Determine the [x, y] coordinate at the center of the cell enclosing the given text.  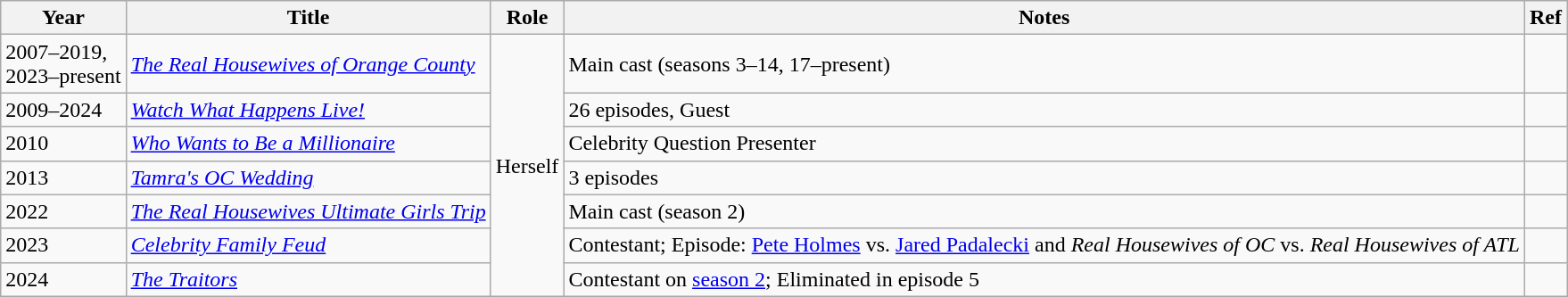
Who Wants to Be a Millionaire [309, 144]
Main cast (seasons 3–14, 17–present) [1044, 64]
Role [527, 18]
Title [309, 18]
The Real Housewives Ultimate Girls Trip [309, 211]
2009–2024 [63, 110]
2023 [63, 245]
Celebrity Family Feud [309, 245]
Tamra's OC Wedding [309, 177]
Contestant; Episode: Pete Holmes vs. Jared Padalecki and Real Housewives of OC vs. Real Housewives of ATL [1044, 245]
2010 [63, 144]
Ref [1547, 18]
3 episodes [1044, 177]
2013 [63, 177]
Contestant on season 2; Eliminated in episode 5 [1044, 279]
The Real Housewives of Orange County [309, 64]
26 episodes, Guest [1044, 110]
Notes [1044, 18]
Herself [527, 166]
2007–2019,2023–present [63, 64]
Celebrity Question Presenter [1044, 144]
The Traitors [309, 279]
2022 [63, 211]
Main cast (season 2) [1044, 211]
Watch What Happens Live! [309, 110]
2024 [63, 279]
Year [63, 18]
